Return the [X, Y] coordinate for the center point of the cell that contains the specified text.  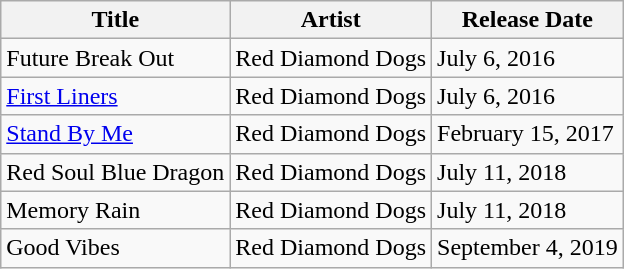
First Liners [116, 96]
Release Date [528, 20]
Artist [331, 20]
February 15, 2017 [528, 134]
Memory Rain [116, 210]
Future Break Out [116, 58]
Stand By Me [116, 134]
Red Soul Blue Dragon [116, 172]
Title [116, 20]
Good Vibes [116, 248]
September 4, 2019 [528, 248]
